Return (X, Y) of the center of cell containing provided text 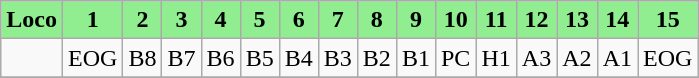
B8 (142, 58)
8 (376, 20)
3 (182, 20)
2 (142, 20)
10 (455, 20)
7 (338, 20)
B2 (376, 58)
B1 (416, 58)
H1 (496, 58)
Loco (32, 20)
9 (416, 20)
A1 (617, 58)
11 (496, 20)
A2 (577, 58)
13 (577, 20)
B6 (220, 58)
PC (455, 58)
B3 (338, 58)
5 (260, 20)
A3 (536, 58)
B4 (298, 58)
6 (298, 20)
14 (617, 20)
15 (668, 20)
B7 (182, 58)
1 (92, 20)
B5 (260, 58)
12 (536, 20)
4 (220, 20)
